Identify which cell holds the provided text, then report its (X, Y) central coordinate. 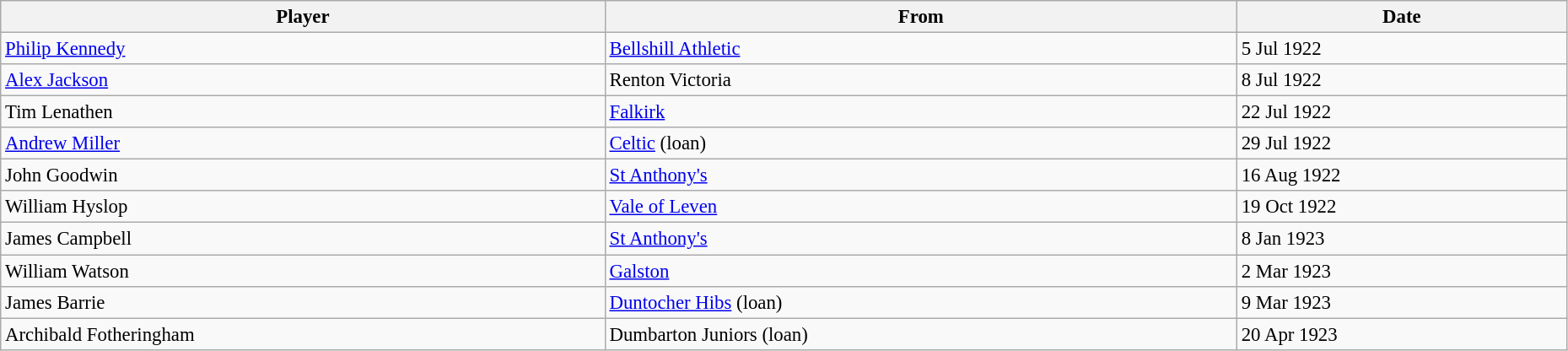
Andrew Miller (303, 143)
James Barrie (303, 302)
9 Mar 1923 (1402, 302)
22 Jul 1922 (1402, 112)
16 Aug 1922 (1402, 175)
Alex Jackson (303, 80)
5 Jul 1922 (1402, 49)
8 Jan 1923 (1402, 239)
Celtic (loan) (921, 143)
John Goodwin (303, 175)
Player (303, 17)
8 Jul 1922 (1402, 80)
Vale of Leven (921, 207)
Archibald Fotheringham (303, 334)
Renton Victoria (921, 80)
William Hyslop (303, 207)
Bellshill Athletic (921, 49)
Philip Kennedy (303, 49)
William Watson (303, 271)
Falkirk (921, 112)
From (921, 17)
19 Oct 1922 (1402, 207)
James Campbell (303, 239)
Galston (921, 271)
20 Apr 1923 (1402, 334)
Tim Lenathen (303, 112)
2 Mar 1923 (1402, 271)
Duntocher Hibs (loan) (921, 302)
29 Jul 1922 (1402, 143)
Dumbarton Juniors (loan) (921, 334)
Date (1402, 17)
